Capture the cell that displays the provided text and extract its (x, y) central coordinate. 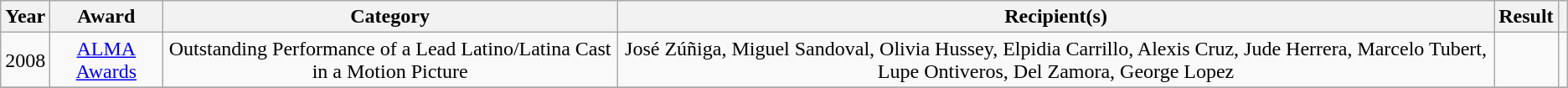
Category (390, 17)
Result (1526, 17)
Recipient(s) (1055, 17)
2008 (25, 60)
Outstanding Performance of a Lead Latino/Latina Cast in a Motion Picture (390, 60)
ALMA Awards (106, 60)
Year (25, 17)
Award (106, 17)
José Zúñiga, Miguel Sandoval, Olivia Hussey, Elpidia Carrillo, Alexis Cruz, Jude Herrera, Marcelo Tubert, Lupe Ontiveros, Del Zamora, George Lopez (1055, 60)
